Provide the (x, y) coordinate of the cell's center where the given text is located.  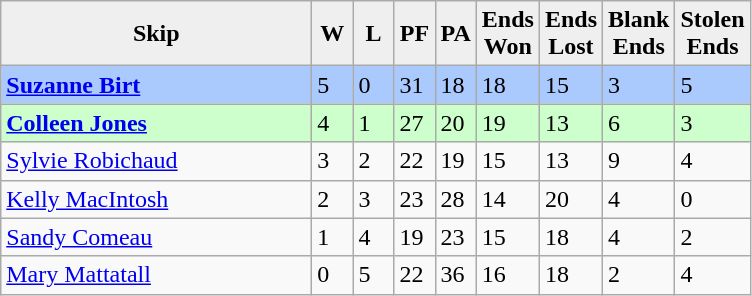
Ends Won (508, 34)
36 (456, 275)
Blank Ends (639, 34)
PA (456, 34)
6 (639, 123)
Sandy Comeau (156, 237)
Colleen Jones (156, 123)
Mary Mattatall (156, 275)
14 (508, 199)
Kelly MacIntosh (156, 199)
L (374, 34)
31 (414, 85)
28 (456, 199)
9 (639, 161)
27 (414, 123)
PF (414, 34)
16 (508, 275)
W (332, 34)
Ends Lost (570, 34)
Sylvie Robichaud (156, 161)
Suzanne Birt (156, 85)
Stolen Ends (712, 34)
Skip (156, 34)
